Provide the [X, Y] coordinate of the cell's center where the given text is located.  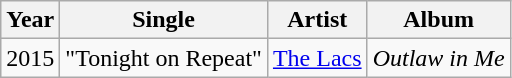
Artist [317, 20]
The Lacs [317, 58]
"Tonight on Repeat" [164, 58]
Year [30, 20]
Outlaw in Me [438, 58]
2015 [30, 58]
Single [164, 20]
Album [438, 20]
